Capture the cell that displays the provided text and extract its [X, Y] central coordinate. 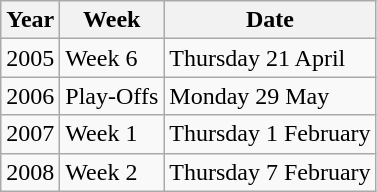
Year [30, 20]
2008 [30, 172]
Thursday 21 April [270, 58]
Thursday 1 February [270, 134]
Monday 29 May [270, 96]
2005 [30, 58]
Play-Offs [112, 96]
2006 [30, 96]
Week 2 [112, 172]
Week [112, 20]
2007 [30, 134]
Week 1 [112, 134]
Week 6 [112, 58]
Date [270, 20]
Thursday 7 February [270, 172]
